For the text-containing cell, return its midpoint in [X, Y] coordinate format. 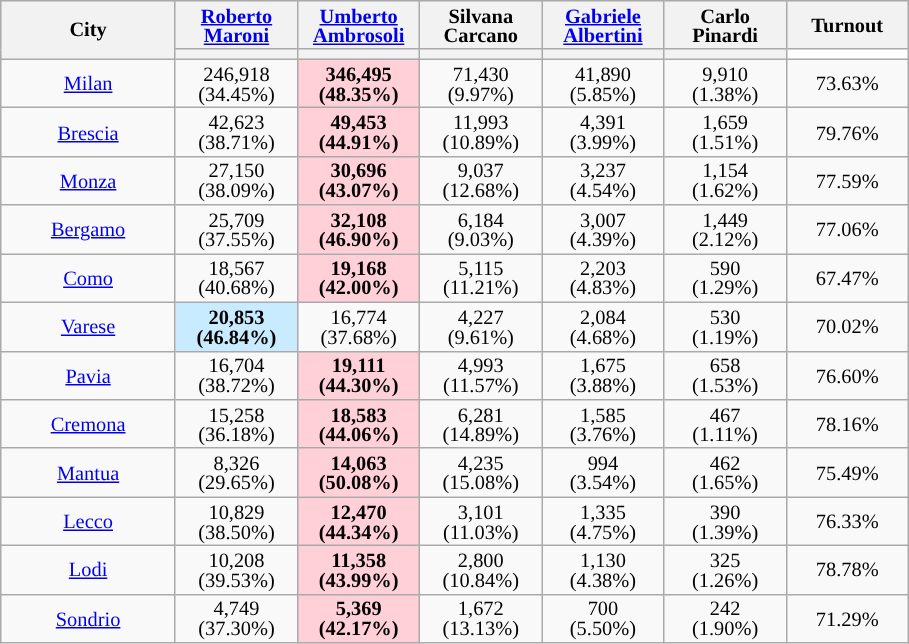
246,918 (34.45%) [236, 84]
530 (1.19%) [725, 326]
25,709 (37.55%) [236, 230]
390 (1.39%) [725, 522]
1,154 (1.62%) [725, 180]
19,111 (44.30%) [359, 376]
10,208 (39.53%) [236, 570]
Pavia [88, 376]
15,258 (36.18%) [236, 424]
16,774 (37.68%) [359, 326]
346,495 (48.35%) [359, 84]
4,993 (11.57%) [481, 376]
27,150 (38.09%) [236, 180]
325 (1.26%) [725, 570]
11,358 (43.99%) [359, 570]
2,203 (4.83%) [603, 278]
42,623 (38.71%) [236, 132]
467 (1.11%) [725, 424]
3,007 (4.39%) [603, 230]
10,829 (38.50%) [236, 522]
6,184 (9.03%) [481, 230]
Carlo Pinardi [725, 24]
70.02% [847, 326]
Turnout [847, 24]
79.76% [847, 132]
City [88, 29]
462 (1.65%) [725, 472]
71.29% [847, 618]
5,115 (11.21%) [481, 278]
9,910 (1.38%) [725, 84]
Sondrio [88, 618]
73.63% [847, 84]
77.06% [847, 230]
32,108 (46.90%) [359, 230]
4,749 (37.30%) [236, 618]
49,453 (44.91%) [359, 132]
Como [88, 278]
1,130 (4.38%) [603, 570]
30,696 (43.07%) [359, 180]
1,585 (3.76%) [603, 424]
Lodi [88, 570]
11,993 (10.89%) [481, 132]
5,369 (42.17%) [359, 618]
1,672 (13.13%) [481, 618]
242 (1.90%) [725, 618]
78.78% [847, 570]
18,567 (40.68%) [236, 278]
2,084 (4.68%) [603, 326]
Brescia [88, 132]
3,101 (11.03%) [481, 522]
Umberto Ambrosoli [359, 24]
Varese [88, 326]
Mantua [88, 472]
Cremona [88, 424]
1,449 (2.12%) [725, 230]
67.47% [847, 278]
76.60% [847, 376]
77.59% [847, 180]
Monza [88, 180]
Lecco [88, 522]
994 (3.54%) [603, 472]
41,890 (5.85%) [603, 84]
71,430 (9.97%) [481, 84]
Milan [88, 84]
78.16% [847, 424]
3,237 (4.54%) [603, 180]
16,704 (38.72%) [236, 376]
2,800 (10.84%) [481, 570]
Bergamo [88, 230]
Silvana Carcano [481, 24]
9,037 (12.68%) [481, 180]
76.33% [847, 522]
4,391 (3.99%) [603, 132]
700 (5.50%) [603, 618]
4,227 (9.61%) [481, 326]
1,659 (1.51%) [725, 132]
1,675 (3.88%) [603, 376]
4,235 (15.08%) [481, 472]
Gabriele Albertini [603, 24]
18,583 (44.06%) [359, 424]
8,326 (29.65%) [236, 472]
658 (1.53%) [725, 376]
1,335 (4.75%) [603, 522]
14,063 (50.08%) [359, 472]
75.49% [847, 472]
6,281 (14.89%) [481, 424]
12,470 (44.34%) [359, 522]
20,853 (46.84%) [236, 326]
19,168 (42.00%) [359, 278]
590 (1.29%) [725, 278]
Roberto Maroni [236, 24]
